Determine the (X, Y) coordinate at the center of the cell enclosing the given text.  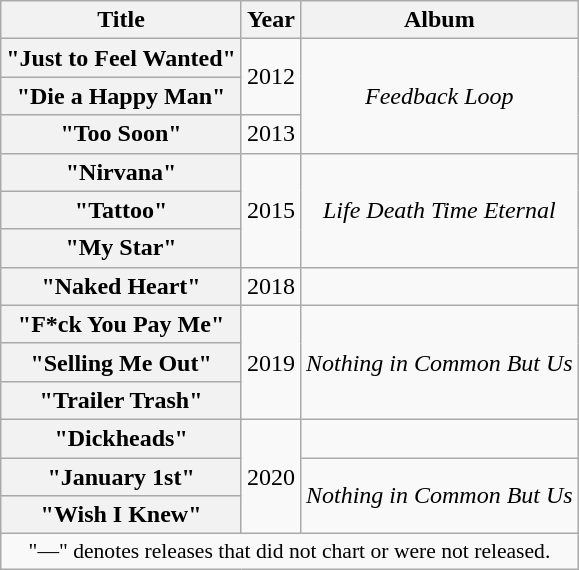
"Nirvana" (122, 172)
Life Death Time Eternal (439, 210)
2013 (270, 134)
"Just to Feel Wanted" (122, 58)
"Tattoo" (122, 210)
2019 (270, 362)
2012 (270, 77)
"Die a Happy Man" (122, 96)
Feedback Loop (439, 96)
"Too Soon" (122, 134)
2018 (270, 286)
2015 (270, 210)
"Wish I Knew" (122, 515)
"My Star" (122, 248)
Year (270, 20)
Album (439, 20)
"January 1st" (122, 477)
"Trailer Trash" (122, 400)
"F*ck You Pay Me" (122, 324)
2020 (270, 476)
Title (122, 20)
"—" denotes releases that did not chart or were not released. (290, 552)
"Dickheads" (122, 438)
"Selling Me Out" (122, 362)
"Naked Heart" (122, 286)
